Detect which cell encompasses the target text, then output its (x, y) center coordinate. 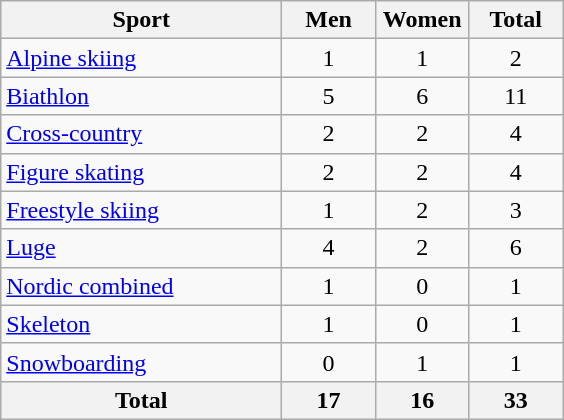
16 (422, 400)
Freestyle skiing (142, 210)
Sport (142, 20)
Men (329, 20)
11 (516, 96)
Cross-country (142, 134)
5 (329, 96)
Women (422, 20)
Nordic combined (142, 286)
Luge (142, 248)
Biathlon (142, 96)
Snowboarding (142, 362)
33 (516, 400)
17 (329, 400)
Alpine skiing (142, 58)
3 (516, 210)
Skeleton (142, 324)
Figure skating (142, 172)
